Determine the (X, Y) coordinate at the center of the cell enclosing the given text.  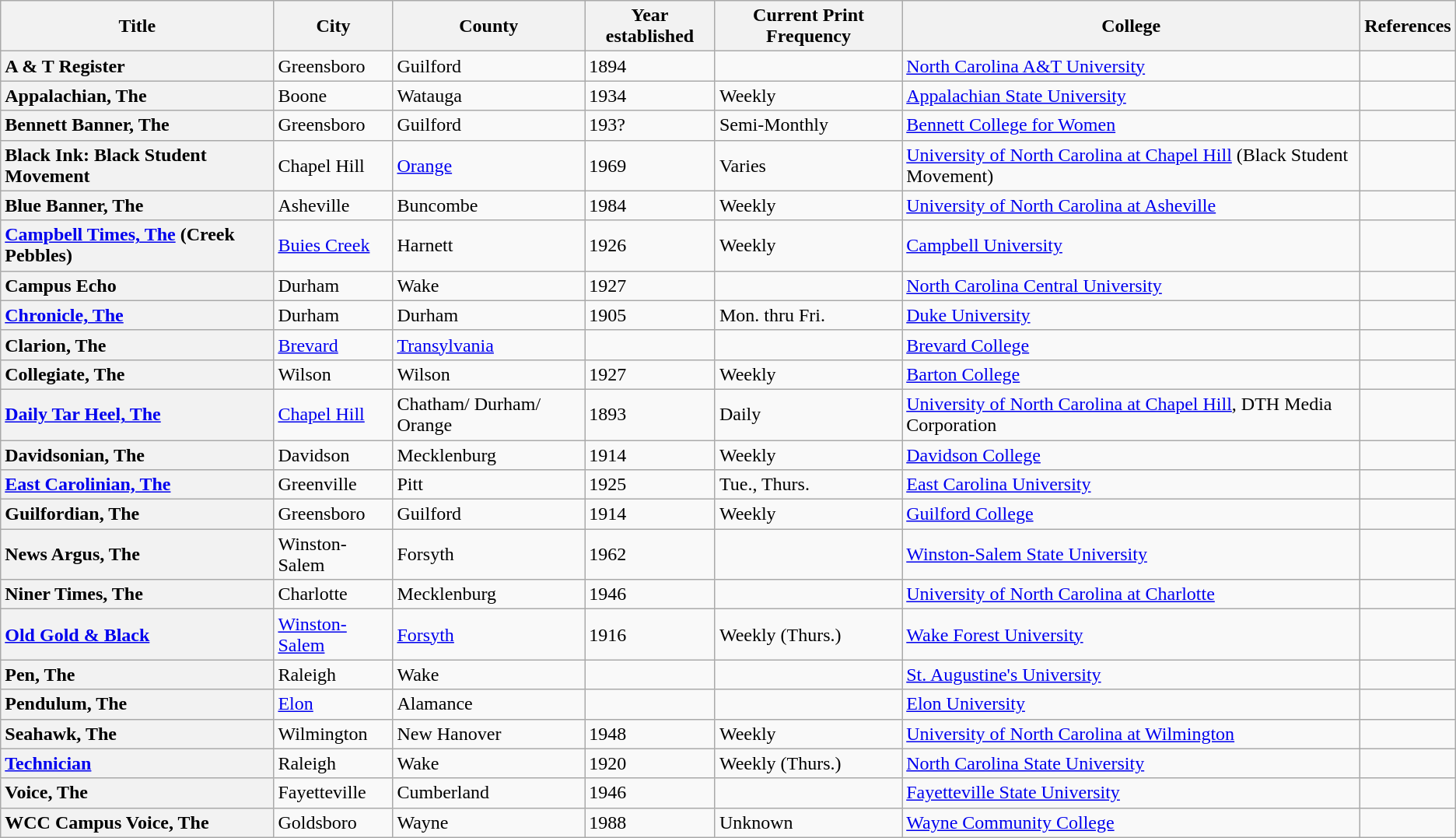
1925 (650, 485)
Pendulum, The (137, 704)
Blue Banner, The (137, 205)
1948 (650, 734)
Collegiate, The (137, 374)
Orange (488, 165)
1893 (650, 414)
East Carolinian, The (137, 485)
Fayetteville (333, 793)
Title (137, 26)
College (1131, 26)
Appalachian, The (137, 96)
1962 (650, 554)
North Carolina A&T University (1131, 66)
Daily (808, 414)
Year established (650, 26)
Duke University (1131, 315)
193? (650, 125)
Cumberland (488, 793)
1905 (650, 315)
1894 (650, 66)
A & T Register (137, 66)
Chatham/ Durham/ Orange (488, 414)
Varies (808, 165)
Transylvania (488, 345)
Davidson College (1131, 455)
Unknown (808, 822)
Technician (137, 763)
Wake Forest University (1131, 635)
Brevard (333, 345)
Campus Echo (137, 286)
Semi-Monthly (808, 125)
Winston-Salem State University (1131, 554)
Clarion, The (137, 345)
University of North Carolina at Asheville (1131, 205)
Elon (333, 704)
Voice, The (137, 793)
East Carolina University (1131, 485)
Fayetteville State University (1131, 793)
St. Augustine's University (1131, 675)
University of North Carolina at Charlotte (1131, 594)
Davidson (333, 455)
1920 (650, 763)
City (333, 26)
Bennett Banner, The (137, 125)
Goldsboro (333, 822)
Campbell Times, The (Creek Pebbles) (137, 246)
Chronicle, The (137, 315)
Brevard College (1131, 345)
University of North Carolina at Chapel Hill, DTH Media Corporation (1131, 414)
Wayne Community College (1131, 822)
Daily Tar Heel, The (137, 414)
1969 (650, 165)
Current Print Frequency (808, 26)
1988 (650, 822)
Asheville (333, 205)
University of North Carolina at Wilmington (1131, 734)
Wayne (488, 822)
Wilmington (333, 734)
References (1408, 26)
Guilford College (1131, 514)
Appalachian State University (1131, 96)
Campbell University (1131, 246)
Watauga (488, 96)
Pitt (488, 485)
Alamance (488, 704)
North Carolina State University (1131, 763)
Charlotte (333, 594)
Niner Times, The (137, 594)
News Argus, The (137, 554)
1934 (650, 96)
Pen, The (137, 675)
1984 (650, 205)
Elon University (1131, 704)
Bennett College for Women (1131, 125)
Seahawk, The (137, 734)
Tue., Thurs. (808, 485)
1916 (650, 635)
University of North Carolina at Chapel Hill (Black Student Movement) (1131, 165)
Boone (333, 96)
Barton College (1131, 374)
North Carolina Central University (1131, 286)
Davidsonian, The (137, 455)
Mon. thru Fri. (808, 315)
New Hanover (488, 734)
Guilfordian, The (137, 514)
Harnett (488, 246)
Buncombe (488, 205)
Buies Creek (333, 246)
1926 (650, 246)
Old Gold & Black (137, 635)
Greenville (333, 485)
Black Ink: Black Student Movement (137, 165)
WCC Campus Voice, The (137, 822)
County (488, 26)
